Output the (x, y) coordinate of the center of the cell containing the given text.  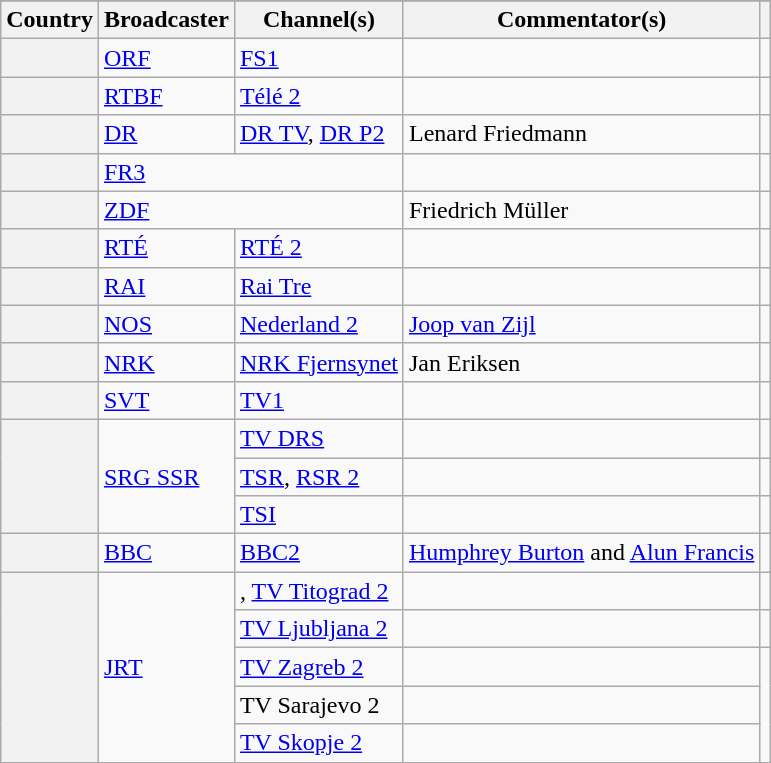
JRT (166, 667)
TV Skopje 2 (318, 743)
Lenard Friedmann (581, 134)
BBC2 (318, 553)
Country (50, 20)
SVT (166, 400)
ZDF (250, 210)
Jan Eriksen (581, 362)
Nederland 2 (318, 324)
Joop van Zijl (581, 324)
TV Zagreb 2 (318, 667)
RTÉ (166, 248)
, TV Titograd 2 (318, 591)
RAI (166, 286)
TSI (318, 515)
NOS (166, 324)
Channel(s) (318, 20)
FR3 (250, 172)
SRG SSR (166, 476)
TV1 (318, 400)
Broadcaster (166, 20)
Commentator(s) (581, 20)
NRK (166, 362)
TSR, RSR 2 (318, 477)
Rai Tre (318, 286)
BBC (166, 553)
DR (166, 134)
DR TV, DR P2 (318, 134)
RTÉ 2 (318, 248)
Friedrich Müller (581, 210)
TV DRS (318, 438)
RTBF (166, 96)
TV Sarajevo 2 (318, 705)
ORF (166, 58)
TV Ljubljana 2 (318, 629)
Télé 2 (318, 96)
NRK Fjernsynet (318, 362)
FS1 (318, 58)
Humphrey Burton and Alun Francis (581, 553)
